Locate the cell with the specified text and output its [x, y] center coordinate. 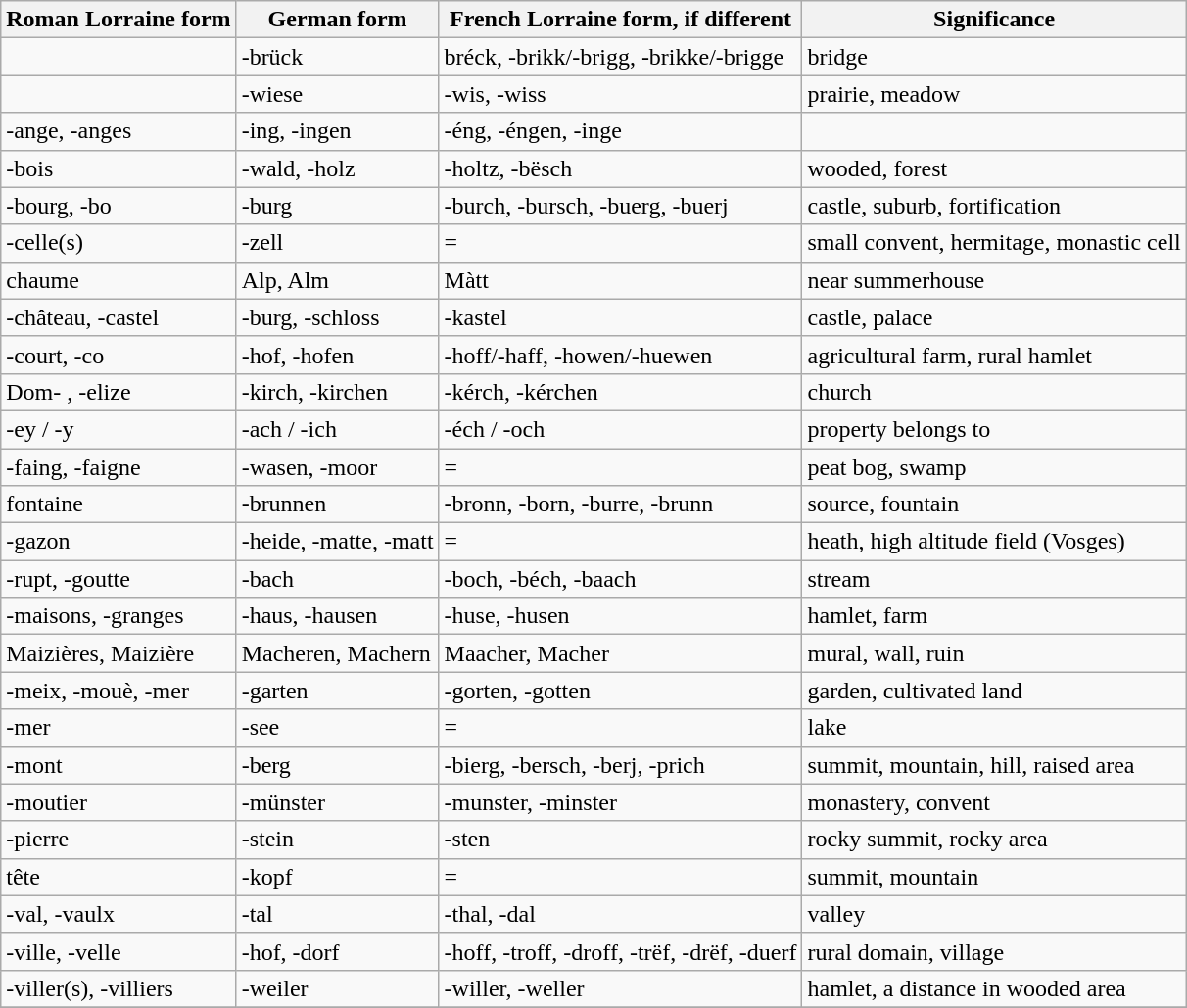
stream [994, 579]
-wiese [337, 94]
-berg [337, 765]
heath, high altitude field (Vosges) [994, 542]
-mer [119, 728]
-huse, -husen [621, 616]
-viller(s), -villiers [119, 988]
Significance [994, 20]
castle, palace [994, 317]
church [994, 392]
-weiler [337, 988]
-heide, -matte, -matt [337, 542]
-boch, -béch, -baach [621, 579]
-gorten, -gotten [621, 691]
tête [119, 877]
-ach / -ich [337, 429]
-mont [119, 765]
chaume [119, 280]
garden, cultivated land [994, 691]
-bois [119, 168]
-münster [337, 802]
lake [994, 728]
-bach [337, 579]
-wasen, -moor [337, 467]
wooded, forest [994, 168]
-garten [337, 691]
Roman Lorraine form [119, 20]
castle, suburb, fortification [994, 206]
-gazon [119, 542]
-celle(s) [119, 243]
-zell [337, 243]
-ey / -y [119, 429]
-kopf [337, 877]
-maisons, -granges [119, 616]
-bierg, -bersch, -berj, -prich [621, 765]
-munster, -minster [621, 802]
-hoff/-haff, -howen/-huewen [621, 355]
-bourg, -bo [119, 206]
-stein [337, 840]
-wis, -wiss [621, 94]
-wald, -holz [337, 168]
prairie, meadow [994, 94]
-hof, -dorf [337, 951]
-burch, -bursch, -buerg, -buerj [621, 206]
rocky summit, rocky area [994, 840]
-burg [337, 206]
-ing, -ingen [337, 131]
summit, mountain [994, 877]
-château, -castel [119, 317]
bréck, -brikk/-brigg, -brikke/-brigge [621, 57]
summit, mountain, hill, raised area [994, 765]
German form [337, 20]
-rupt, -goutte [119, 579]
-brück [337, 57]
peat bog, swamp [994, 467]
hamlet, farm [994, 616]
mural, wall, ruin [994, 653]
French Lorraine form, if different [621, 20]
-meix, -mouè, -mer [119, 691]
-haus, -hausen [337, 616]
-tal [337, 914]
-éng, -éngen, -inge [621, 131]
-ville, -velle [119, 951]
-val, -vaulx [119, 914]
source, fountain [994, 504]
near summerhouse [994, 280]
Alp, Alm [337, 280]
small convent, hermitage, monastic cell [994, 243]
valley [994, 914]
Macheren, Machern [337, 653]
-thal, -dal [621, 914]
-pierre [119, 840]
Dom- , -elize [119, 392]
-brunnen [337, 504]
-burg, -schloss [337, 317]
-moutier [119, 802]
hamlet, a distance in wooded area [994, 988]
-kérch, -kérchen [621, 392]
agricultural farm, rural hamlet [994, 355]
property belongs to [994, 429]
Màtt [621, 280]
bridge [994, 57]
-bronn, -born, -burre, -brunn [621, 504]
-kirch, -kirchen [337, 392]
-sten [621, 840]
-éch / -och [621, 429]
-court, -co [119, 355]
-kastel [621, 317]
-hoff, -troff, -droff, -trëf, -drëf, -duerf [621, 951]
-ange, -anges [119, 131]
-holtz, -bësch [621, 168]
-faing, -faigne [119, 467]
-willer, -weller [621, 988]
-hof, -hofen [337, 355]
-see [337, 728]
rural domain, village [994, 951]
Maacher, Macher [621, 653]
fontaine [119, 504]
monastery, convent [994, 802]
Maizières, Maizière [119, 653]
